Capture the cell that displays the provided text and extract its (x, y) central coordinate. 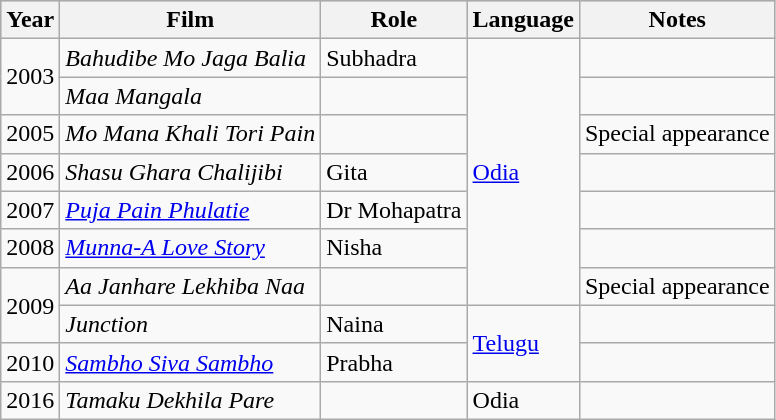
Aa Janhare Lekhiba Naa (190, 286)
Munna-A Love Story (190, 248)
Bahudibe Mo Jaga Balia (190, 58)
Role (394, 20)
2010 (30, 362)
2007 (30, 210)
Gita (394, 172)
2016 (30, 400)
Subhadra (394, 58)
Junction (190, 324)
Tamaku Dekhila Pare (190, 400)
2006 (30, 172)
Film (190, 20)
Notes (677, 20)
2008 (30, 248)
Maa Mangala (190, 96)
Nisha (394, 248)
Dr Mohapatra (394, 210)
Puja Pain Phulatie (190, 210)
Sambho Siva Sambho (190, 362)
Language (523, 20)
Telugu (523, 343)
Prabha (394, 362)
Naina (394, 324)
2003 (30, 77)
2005 (30, 134)
Year (30, 20)
Mo Mana Khali Tori Pain (190, 134)
Shasu Ghara Chalijibi (190, 172)
2009 (30, 305)
